Identify which cell holds the provided text, then report its (x, y) central coordinate. 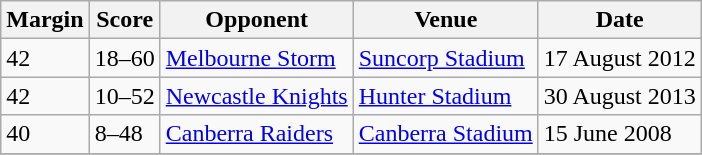
Venue (446, 20)
Margin (45, 20)
Newcastle Knights (256, 96)
Opponent (256, 20)
17 August 2012 (620, 58)
10–52 (124, 96)
Suncorp Stadium (446, 58)
Canberra Raiders (256, 134)
Score (124, 20)
18–60 (124, 58)
30 August 2013 (620, 96)
40 (45, 134)
8–48 (124, 134)
15 June 2008 (620, 134)
Melbourne Storm (256, 58)
Date (620, 20)
Hunter Stadium (446, 96)
Canberra Stadium (446, 134)
